Find where the given text appears and provide that cell's center as (X, Y) coordinate. 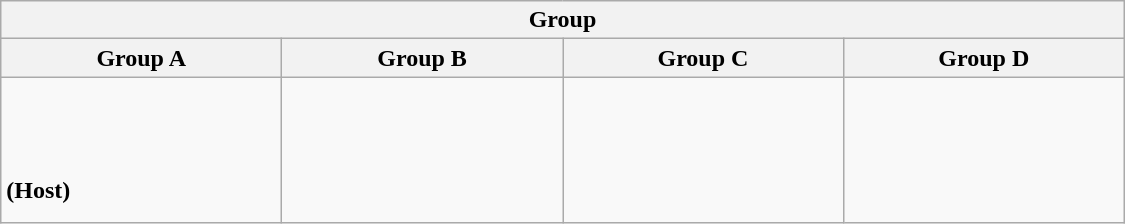
Group B (422, 58)
(Host) (142, 150)
Group (563, 20)
Group D (984, 58)
Group C (702, 58)
Group A (142, 58)
